Provide the [x, y] coordinate of the cell's center where the given text is located.  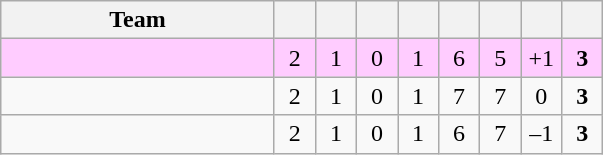
+1 [542, 58]
Team [138, 20]
–1 [542, 134]
5 [500, 58]
